Find where the given text appears and provide that cell's center as (x, y) coordinate. 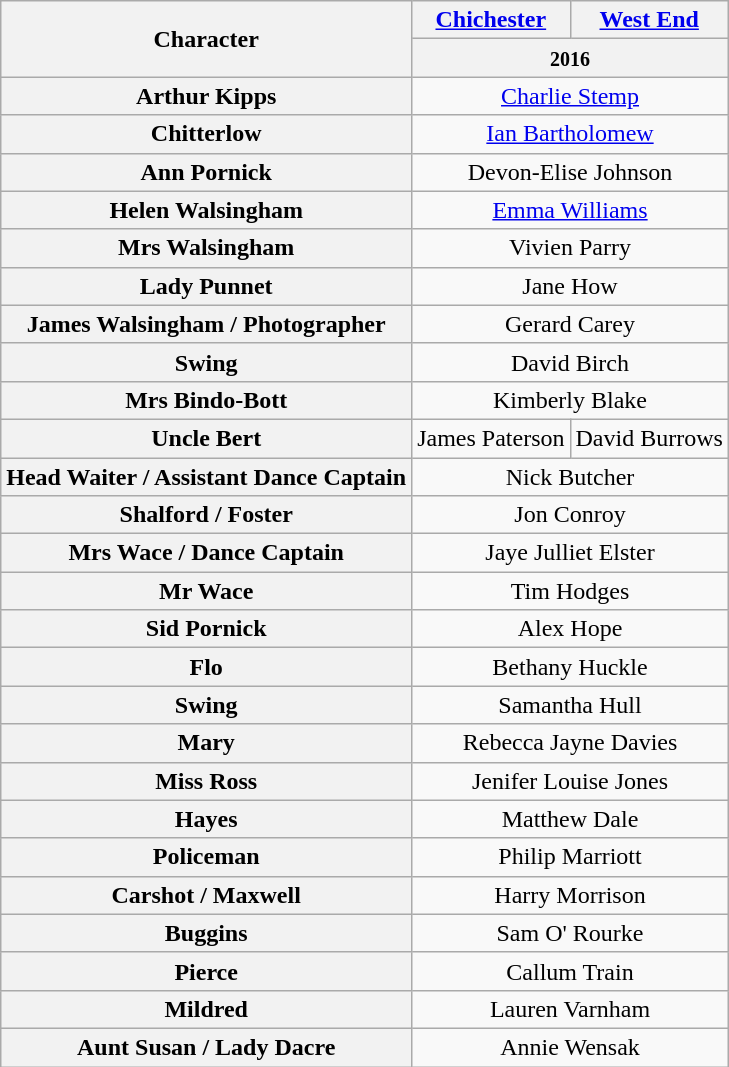
Jon Conroy (570, 515)
Sid Pornick (206, 629)
Lady Punnet (206, 286)
West End (649, 20)
Chichester (491, 20)
Samantha Hull (570, 705)
Gerard Carey (570, 324)
Mrs Wace / Dance Captain (206, 553)
Hayes (206, 819)
Matthew Dale (570, 819)
Flo (206, 667)
Sam O' Rourke (570, 933)
Ann Pornick (206, 172)
James Walsingham / Photographer (206, 324)
Mrs Walsingham (206, 248)
Harry Morrison (570, 895)
Carshot / Maxwell (206, 895)
Emma Williams (570, 210)
Bethany Huckle (570, 667)
Buggins (206, 933)
Chitterlow (206, 134)
Aunt Susan / Lady Dacre (206, 1047)
James Paterson (491, 438)
Mildred (206, 1009)
Devon-Elise Johnson (570, 172)
Charlie Stemp (570, 96)
Policeman (206, 857)
Arthur Kipps (206, 96)
Callum Train (570, 971)
Tim Hodges (570, 591)
Uncle Bert (206, 438)
Shalford / Foster (206, 515)
Kimberly Blake (570, 400)
Mr Wace (206, 591)
David Birch (570, 362)
David Burrows (649, 438)
Character (206, 39)
Vivien Parry (570, 248)
Mrs Bindo-Bott (206, 400)
Head Waiter / Assistant Dance Captain (206, 477)
Rebecca Jayne Davies (570, 743)
Jane How (570, 286)
Lauren Varnham (570, 1009)
Miss Ross (206, 781)
2016 (570, 58)
Philip Marriott (570, 857)
Nick Butcher (570, 477)
Mary (206, 743)
Ian Bartholomew (570, 134)
Annie Wensak (570, 1047)
Jaye Julliet Elster (570, 553)
Pierce (206, 971)
Jenifer Louise Jones (570, 781)
Alex Hope (570, 629)
Helen Walsingham (206, 210)
